From the cell containing the given text, extract its center point as [X, Y] coordinate. 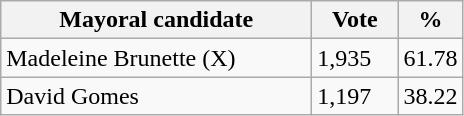
61.78 [430, 58]
% [430, 20]
Vote [355, 20]
1,197 [355, 96]
1,935 [355, 58]
38.22 [430, 96]
David Gomes [156, 96]
Madeleine Brunette (X) [156, 58]
Mayoral candidate [156, 20]
